Capture the cell that displays the provided text and extract its (X, Y) central coordinate. 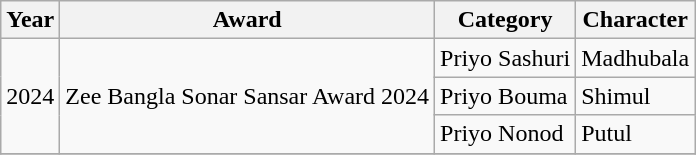
Category (506, 20)
Putul (636, 134)
Priyo Sashuri (506, 58)
Year (30, 20)
Priyo Nonod (506, 134)
Shimul (636, 96)
2024 (30, 96)
Zee Bangla Sonar Sansar Award 2024 (248, 96)
Award (248, 20)
Priyo Bouma (506, 96)
Character (636, 20)
Madhubala (636, 58)
